Pinpoint the cell where the given text exists, returning its (X, Y) midpoint coordinate. 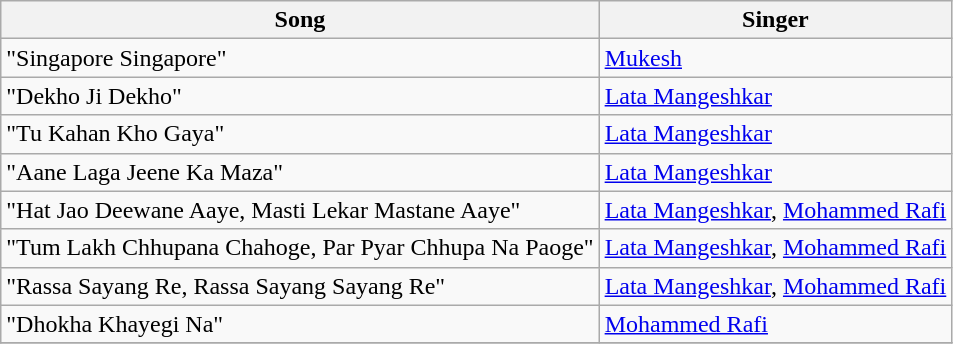
"Tum Lakh Chhupana Chahoge, Par Pyar Chhupa Na Paoge" (300, 248)
"Dekho Ji Dekho" (300, 96)
"Singapore Singapore" (300, 58)
Singer (776, 20)
"Aane Laga Jeene Ka Maza" (300, 172)
Mohammed Rafi (776, 324)
Mukesh (776, 58)
"Hat Jao Deewane Aaye, Masti Lekar Mastane Aaye" (300, 210)
Song (300, 20)
"Dhokha Khayegi Na" (300, 324)
"Tu Kahan Kho Gaya" (300, 134)
"Rassa Sayang Re, Rassa Sayang Sayang Re" (300, 286)
